Output the (x, y) coordinate of the center of the cell containing the given text.  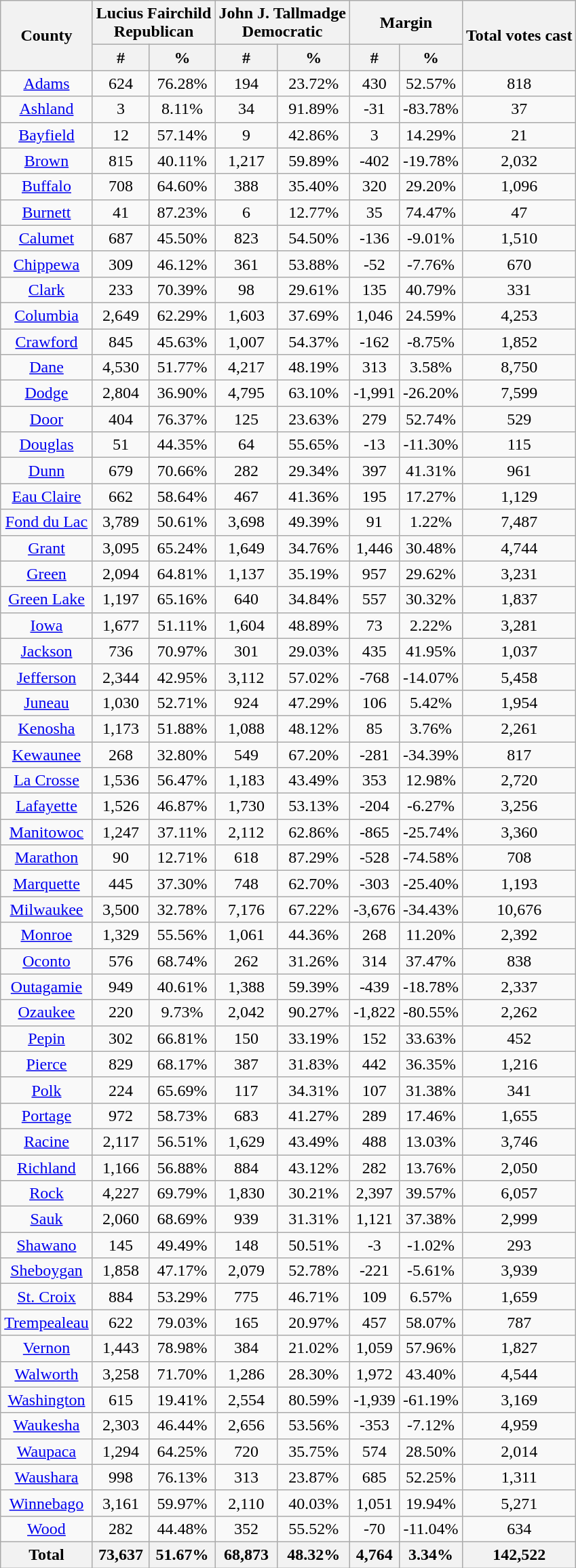
Outagamie (46, 987)
Wood (46, 1529)
46.12% (182, 264)
46.87% (182, 806)
125 (246, 419)
Douglas (46, 445)
2,649 (121, 315)
748 (246, 884)
1,730 (246, 806)
Eau Claire (46, 496)
64.81% (182, 574)
262 (246, 961)
293 (519, 1245)
44.36% (313, 935)
3,258 (121, 1374)
98 (246, 290)
40.11% (182, 161)
815 (121, 161)
-74.58% (430, 858)
20.97% (313, 1322)
Burnett (46, 212)
2,094 (121, 574)
90.27% (313, 1013)
52.25% (430, 1477)
1,388 (246, 987)
55.56% (182, 935)
1,051 (375, 1503)
-8.75% (430, 341)
4,959 (519, 1426)
3,231 (519, 574)
31.38% (430, 1090)
80.59% (313, 1400)
-136 (375, 238)
63.10% (313, 393)
1,837 (519, 600)
1,247 (121, 832)
29.34% (313, 471)
-14.07% (430, 677)
66.81% (182, 1038)
-6.27% (430, 806)
Lucius FairchildRepublican (153, 23)
Waushara (46, 1477)
13.03% (430, 1141)
51.88% (182, 728)
42.86% (313, 135)
-768 (375, 677)
Fond du Lac (46, 522)
622 (121, 1322)
35.75% (313, 1451)
3.34% (430, 1554)
48.12% (313, 728)
7,599 (519, 393)
1,294 (121, 1451)
76.28% (182, 83)
1,604 (246, 625)
Jefferson (46, 677)
6,057 (519, 1194)
-80.55% (430, 1013)
44.48% (182, 1529)
69.79% (182, 1194)
-439 (375, 987)
-3 (375, 1245)
54.37% (313, 341)
5,271 (519, 1503)
Jackson (46, 651)
3.76% (430, 728)
-26.20% (430, 393)
352 (246, 1529)
53.88% (313, 264)
Dunn (46, 471)
2,656 (246, 1426)
1,510 (519, 238)
37.30% (182, 884)
634 (519, 1529)
1,954 (519, 703)
65.16% (182, 600)
6 (246, 212)
John J. TallmadgeDemocratic (282, 23)
Winnebago (46, 1503)
720 (246, 1451)
-204 (375, 806)
Trempealeau (46, 1322)
2,042 (246, 1013)
Columbia (46, 315)
49.49% (182, 1245)
-3,676 (375, 909)
670 (519, 264)
55.65% (313, 445)
37.38% (430, 1219)
59.89% (313, 161)
2,032 (519, 161)
19.41% (182, 1400)
37.47% (430, 961)
117 (246, 1090)
Vernon (46, 1348)
4,544 (519, 1374)
683 (246, 1116)
838 (519, 961)
Sauk (46, 1219)
53.56% (313, 1426)
624 (121, 83)
45.63% (182, 341)
-1.02% (430, 1245)
31.31% (313, 1219)
90 (121, 858)
331 (519, 290)
-18.78% (430, 987)
1,536 (121, 781)
457 (375, 1322)
-162 (375, 341)
233 (121, 290)
70.66% (182, 471)
24.59% (430, 315)
73 (375, 625)
34 (246, 109)
7,176 (246, 909)
2,554 (246, 1400)
1,629 (246, 1141)
-402 (375, 161)
1,173 (121, 728)
679 (121, 471)
1,972 (375, 1374)
Buffalo (46, 187)
574 (375, 1451)
33.63% (430, 1038)
53.29% (182, 1297)
35.19% (313, 574)
2,117 (121, 1141)
3,360 (519, 832)
384 (246, 1348)
529 (519, 419)
1,183 (246, 781)
957 (375, 574)
45.50% (182, 238)
1,603 (246, 315)
41.31% (430, 471)
37 (519, 109)
67.22% (313, 909)
687 (121, 238)
64.25% (182, 1451)
549 (246, 755)
220 (121, 1013)
949 (121, 987)
3,112 (246, 677)
Portage (46, 1116)
1,655 (519, 1116)
4,744 (519, 548)
Ashland (46, 109)
1,137 (246, 574)
52.74% (430, 419)
1,037 (519, 651)
Marquette (46, 884)
85 (375, 728)
8,750 (519, 368)
775 (246, 1297)
3,169 (519, 1400)
31.83% (313, 1064)
73,637 (121, 1554)
1,096 (519, 187)
-5.61% (430, 1271)
-11.30% (430, 445)
-221 (375, 1271)
817 (519, 755)
Chippewa (46, 264)
12 (121, 135)
Iowa (46, 625)
361 (246, 264)
488 (375, 1141)
Washington (46, 1400)
-34.43% (430, 909)
5.42% (430, 703)
48.89% (313, 625)
52.78% (313, 1271)
-1,939 (375, 1400)
-31 (375, 109)
Door (46, 419)
68.17% (182, 1064)
1,061 (246, 935)
-13 (375, 445)
28.30% (313, 1374)
3,746 (519, 1141)
46.44% (182, 1426)
28.50% (430, 1451)
76.37% (182, 419)
1,007 (246, 341)
4,227 (121, 1194)
La Crosse (46, 781)
41.36% (313, 496)
Lafayette (46, 806)
-528 (375, 858)
1,443 (121, 1348)
58.64% (182, 496)
4,530 (121, 368)
1,649 (246, 548)
1.22% (430, 522)
51.77% (182, 368)
59.97% (182, 1503)
442 (375, 1064)
-11.04% (430, 1529)
1,311 (519, 1477)
39.57% (430, 1194)
-281 (375, 755)
165 (246, 1322)
51.67% (182, 1554)
1,030 (121, 703)
3,161 (121, 1503)
1,059 (375, 1348)
Margin (406, 23)
3,500 (121, 909)
76.13% (182, 1477)
1,121 (375, 1219)
388 (246, 187)
-9.01% (430, 238)
Brown (46, 161)
685 (375, 1477)
1,166 (121, 1167)
21.02% (313, 1348)
17.46% (430, 1116)
576 (121, 961)
1,046 (375, 315)
9.73% (182, 1013)
736 (121, 651)
53.13% (313, 806)
40.79% (430, 290)
4,795 (246, 393)
2,050 (519, 1167)
195 (375, 496)
70.39% (182, 290)
Shawano (46, 1245)
Manitowoc (46, 832)
32.78% (182, 909)
-353 (375, 1426)
845 (121, 341)
87.23% (182, 212)
62.70% (313, 884)
3,939 (519, 1271)
1,329 (121, 935)
57.02% (313, 677)
74.47% (430, 212)
50.61% (182, 522)
818 (519, 83)
43.12% (313, 1167)
924 (246, 703)
30.32% (430, 600)
-52 (375, 264)
56.88% (182, 1167)
Juneau (46, 703)
1,129 (519, 496)
4,764 (375, 1554)
13.76% (430, 1167)
Kenosha (46, 728)
57.96% (430, 1348)
8.11% (182, 109)
2,397 (375, 1194)
78.98% (182, 1348)
10,676 (519, 909)
320 (375, 187)
65.69% (182, 1090)
23.63% (313, 419)
65.24% (182, 548)
34.84% (313, 600)
51 (121, 445)
Monroe (46, 935)
12.77% (313, 212)
48.32% (313, 1554)
Green (46, 574)
-34.39% (430, 755)
1,659 (519, 1297)
2,112 (246, 832)
Milwaukee (46, 909)
54.50% (313, 238)
Richland (46, 1167)
40.03% (313, 1503)
29.61% (313, 290)
829 (121, 1064)
35.40% (313, 187)
Grant (46, 548)
19.94% (430, 1503)
Waukesha (46, 1426)
1,216 (519, 1064)
40.61% (182, 987)
Walworth (46, 1374)
34.76% (313, 548)
31.26% (313, 961)
2,110 (246, 1503)
42.95% (182, 677)
1,526 (121, 806)
404 (121, 419)
1,677 (121, 625)
1,197 (121, 600)
64 (246, 445)
1,193 (519, 884)
1,446 (375, 548)
58.73% (182, 1116)
St. Croix (46, 1297)
21 (519, 135)
150 (246, 1038)
37.69% (313, 315)
-303 (375, 884)
3.58% (430, 368)
Pepin (46, 1038)
148 (246, 1245)
Waupaca (46, 1451)
-83.78% (430, 109)
145 (121, 1245)
2,261 (519, 728)
397 (375, 471)
1,286 (246, 1374)
17.27% (430, 496)
-70 (375, 1529)
47.29% (313, 703)
44.35% (182, 445)
302 (121, 1038)
Racine (46, 1141)
-1,822 (375, 1013)
1,852 (519, 341)
1,217 (246, 161)
3,789 (121, 522)
452 (519, 1038)
2,262 (519, 1013)
56.51% (182, 1141)
23.72% (313, 83)
309 (121, 264)
-25.74% (430, 832)
30.21% (313, 1194)
52.57% (430, 83)
68.74% (182, 961)
3,281 (519, 625)
67.20% (313, 755)
36.90% (182, 393)
57.14% (182, 135)
5,458 (519, 677)
62.86% (313, 832)
12.98% (430, 781)
Green Lake (46, 600)
2,079 (246, 1271)
467 (246, 496)
2,060 (121, 1219)
662 (121, 496)
289 (375, 1116)
823 (246, 238)
48.19% (313, 368)
107 (375, 1090)
314 (375, 961)
998 (121, 1477)
64.60% (182, 187)
23.87% (313, 1477)
9 (246, 135)
Crawford (46, 341)
341 (519, 1090)
Dodge (46, 393)
194 (246, 83)
50.51% (313, 1245)
109 (375, 1297)
-7.12% (430, 1426)
Rock (46, 1194)
Clark (46, 290)
224 (121, 1090)
56.47% (182, 781)
279 (375, 419)
152 (375, 1038)
142,522 (519, 1554)
1,827 (519, 1348)
557 (375, 600)
41.27% (313, 1116)
62.29% (182, 315)
3,256 (519, 806)
972 (121, 1116)
618 (246, 858)
-25.40% (430, 884)
11.20% (430, 935)
47.17% (182, 1271)
387 (246, 1064)
14.29% (430, 135)
Marathon (46, 858)
7,487 (519, 522)
1,088 (246, 728)
29.20% (430, 187)
Sheboygan (46, 1271)
33.19% (313, 1038)
87.29% (313, 858)
29.03% (313, 651)
3,698 (246, 522)
353 (375, 781)
787 (519, 1322)
-19.78% (430, 161)
Total (46, 1554)
51.11% (182, 625)
Oconto (46, 961)
4,253 (519, 315)
49.39% (313, 522)
435 (375, 651)
Polk (46, 1090)
445 (121, 884)
961 (519, 471)
939 (246, 1219)
2,720 (519, 781)
2,344 (121, 677)
46.71% (313, 1297)
37.11% (182, 832)
91.89% (313, 109)
615 (121, 1400)
-865 (375, 832)
-61.19% (430, 1400)
Adams (46, 83)
-1,991 (375, 393)
1,830 (246, 1194)
71.70% (182, 1374)
52.71% (182, 703)
2,804 (121, 393)
68.69% (182, 1219)
36.35% (430, 1064)
2.22% (430, 625)
58.07% (430, 1322)
30.48% (430, 548)
County (46, 35)
68,873 (246, 1554)
Total votes cast (519, 35)
Ozaukee (46, 1013)
12.71% (182, 858)
301 (246, 651)
135 (375, 290)
34.31% (313, 1090)
1,858 (121, 1271)
6.57% (430, 1297)
106 (375, 703)
-7.76% (430, 264)
2,303 (121, 1426)
2,337 (519, 987)
115 (519, 445)
3,095 (121, 548)
4,217 (246, 368)
70.97% (182, 651)
Pierce (46, 1064)
640 (246, 600)
2,999 (519, 1219)
Calumet (46, 238)
41 (121, 212)
41.95% (430, 651)
47 (519, 212)
2,392 (519, 935)
Dane (46, 368)
55.52% (313, 1529)
Bayfield (46, 135)
Kewaunee (46, 755)
59.39% (313, 987)
29.62% (430, 574)
43.40% (430, 1374)
32.80% (182, 755)
2,014 (519, 1451)
91 (375, 522)
430 (375, 83)
35 (375, 212)
79.03% (182, 1322)
